Pinpoint the cell where the given text exists, returning its [X, Y] midpoint coordinate. 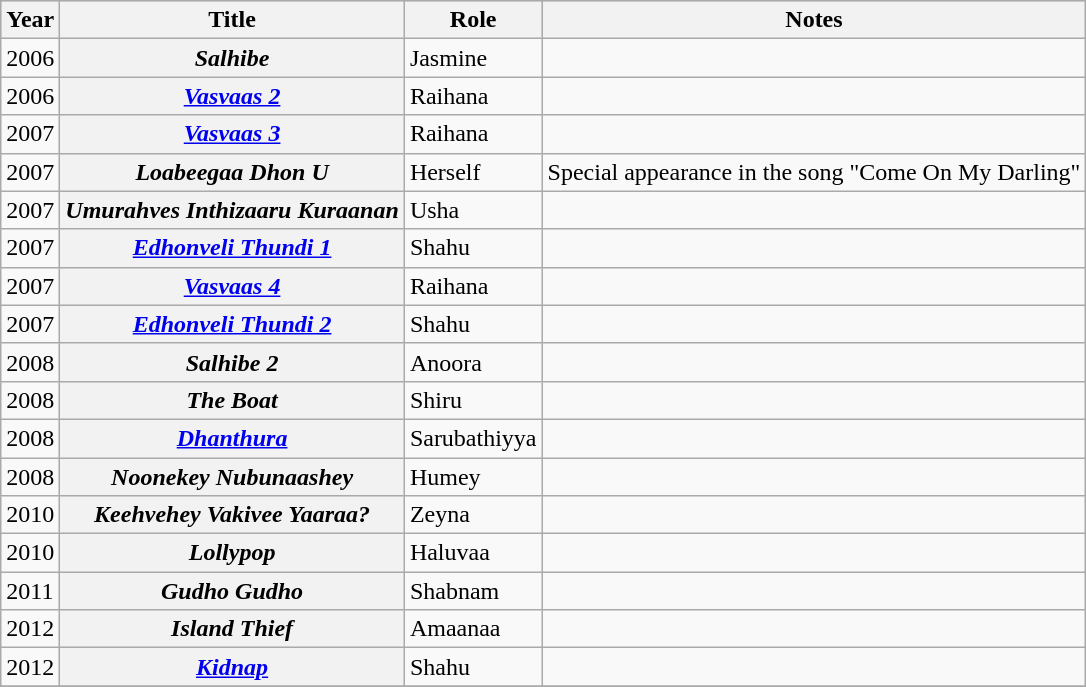
Vasvaas 2 [232, 96]
Notes [814, 20]
Salhibe 2 [232, 362]
Zeyna [473, 515]
Island Thief [232, 629]
Noonekey Nubunaashey [232, 477]
Sarubathiyya [473, 438]
Edhonveli Thundi 2 [232, 324]
Umurahves Inthizaaru Kuraanan [232, 210]
Vasvaas 3 [232, 134]
Loabeegaa Dhon U [232, 172]
Shiru [473, 400]
Lollypop [232, 553]
Usha [473, 210]
2011 [30, 591]
Year [30, 20]
Dhanthura [232, 438]
Role [473, 20]
Special appearance in the song "Come On My Darling" [814, 172]
Jasmine [473, 58]
Vasvaas 4 [232, 286]
The Boat [232, 400]
Haluvaa [473, 553]
Amaanaa [473, 629]
Salhibe [232, 58]
Gudho Gudho [232, 591]
Title [232, 20]
Shabnam [473, 591]
Herself [473, 172]
Humey [473, 477]
Edhonveli Thundi 1 [232, 248]
Anoora [473, 362]
Kidnap [232, 667]
Keehvehey Vakivee Yaaraa? [232, 515]
